Capture the cell that displays the provided text and extract its (X, Y) central coordinate. 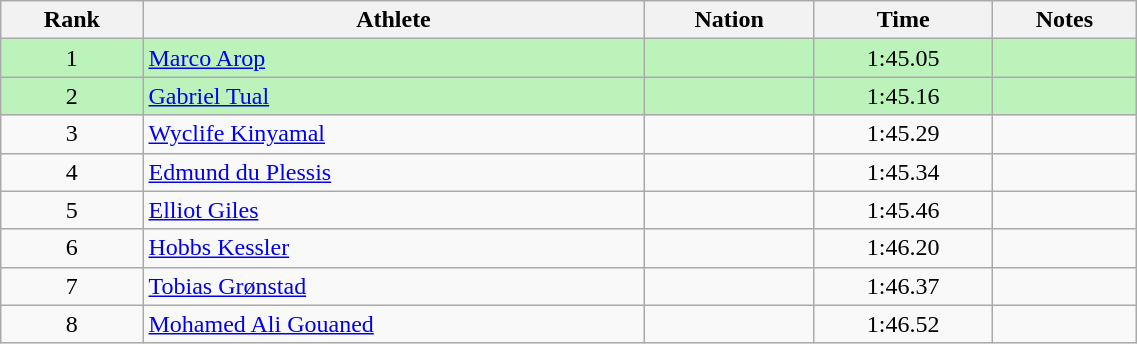
5 (72, 210)
Tobias Grønstad (394, 286)
1:45.29 (902, 134)
Athlete (394, 20)
Nation (729, 20)
1:45.34 (902, 172)
Elliot Giles (394, 210)
1:45.46 (902, 210)
4 (72, 172)
1:45.05 (902, 58)
6 (72, 248)
Marco Arop (394, 58)
Gabriel Tual (394, 96)
7 (72, 286)
1 (72, 58)
Time (902, 20)
1:46.20 (902, 248)
1:46.37 (902, 286)
Notes (1064, 20)
Rank (72, 20)
2 (72, 96)
Mohamed Ali Gouaned (394, 324)
Wyclife Kinyamal (394, 134)
1:46.52 (902, 324)
Edmund du Plessis (394, 172)
1:45.16 (902, 96)
Hobbs Kessler (394, 248)
8 (72, 324)
3 (72, 134)
